Return the [X, Y] coordinate for the center point of the cell that contains the specified text.  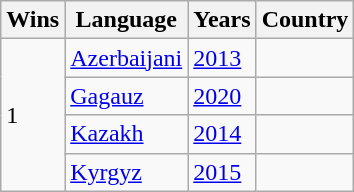
Country [305, 20]
2014 [222, 134]
Wins [33, 20]
Years [222, 20]
1 [33, 115]
Kyrgyz [126, 172]
Language [126, 20]
Gagauz [126, 96]
2020 [222, 96]
2013 [222, 58]
Kazakh [126, 134]
2015 [222, 172]
Azerbaijani [126, 58]
